Capture the cell that displays the provided text and extract its [X, Y] central coordinate. 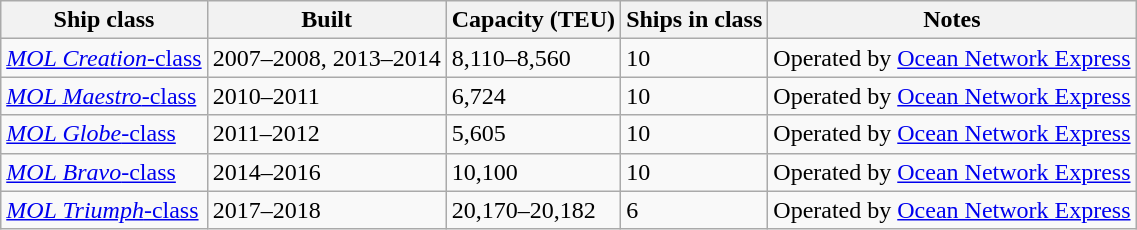
20,170–20,182 [533, 210]
2014–2016 [326, 172]
Notes [952, 20]
Capacity (TEU) [533, 20]
2010–2011 [326, 96]
2007–2008, 2013–2014 [326, 58]
6,724 [533, 96]
MOL Globe-class [104, 134]
2017–2018 [326, 210]
10,100 [533, 172]
5,605 [533, 134]
Ship class [104, 20]
8,110–8,560 [533, 58]
Ships in class [694, 20]
Built [326, 20]
MOL Maestro-class [104, 96]
MOL Triumph-class [104, 210]
MOL Bravo-class [104, 172]
MOL Creation-class [104, 58]
6 [694, 210]
2011–2012 [326, 134]
